Identify which cell holds the provided text, then report its (x, y) central coordinate. 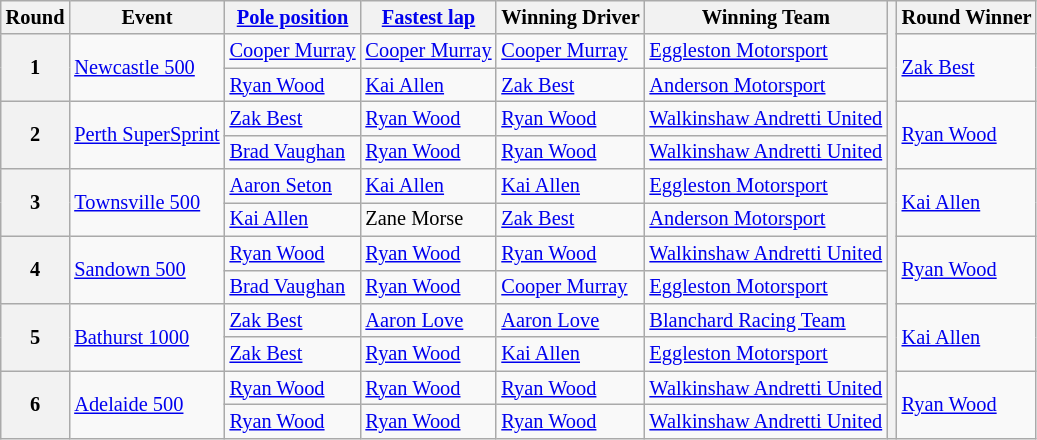
Winning Driver (570, 17)
Round Winner (967, 17)
Newcastle 500 (146, 68)
Townsville 500 (146, 202)
Adelaide 500 (146, 404)
Pole position (293, 17)
2 (36, 134)
Round (36, 17)
Zane Morse (429, 219)
Event (146, 17)
4 (36, 270)
Perth SuperSprint (146, 134)
5 (36, 336)
Bathurst 1000 (146, 336)
Aaron Seton (293, 186)
Winning Team (766, 17)
Sandown 500 (146, 270)
Fastest lap (429, 17)
1 (36, 68)
Blanchard Racing Team (766, 320)
3 (36, 202)
6 (36, 404)
